Detect which cell encompasses the target text, then output its (x, y) center coordinate. 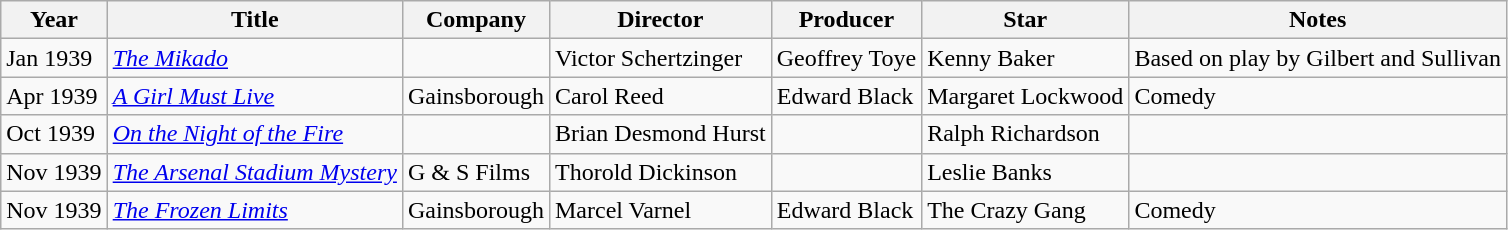
Geoffrey Toye (846, 58)
Producer (846, 20)
Star (1026, 20)
On the Night of the Fire (254, 134)
The Arsenal Stadium Mystery (254, 172)
Apr 1939 (54, 96)
Brian Desmond Hurst (660, 134)
Jan 1939 (54, 58)
Title (254, 20)
G & S Films (476, 172)
Notes (1318, 20)
Carol Reed (660, 96)
The Mikado (254, 58)
Victor Schertzinger (660, 58)
Thorold Dickinson (660, 172)
Marcel Varnel (660, 210)
Oct 1939 (54, 134)
Kenny Baker (1026, 58)
Margaret Lockwood (1026, 96)
The Frozen Limits (254, 210)
Year (54, 20)
Based on play by Gilbert and Sullivan (1318, 58)
A Girl Must Live (254, 96)
The Crazy Gang (1026, 210)
Leslie Banks (1026, 172)
Ralph Richardson (1026, 134)
Director (660, 20)
Company (476, 20)
